Find where the given text appears and provide that cell's center as (x, y) coordinate. 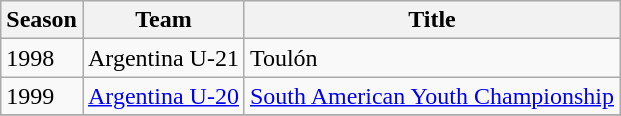
South American Youth Championship (432, 96)
Toulón (432, 58)
Title (432, 20)
Season (42, 20)
Argentina U-21 (163, 58)
Team (163, 20)
1999 (42, 96)
1998 (42, 58)
Argentina U-20 (163, 96)
